Extract the [x, y] coordinate from the center of the cell holding the provided text.  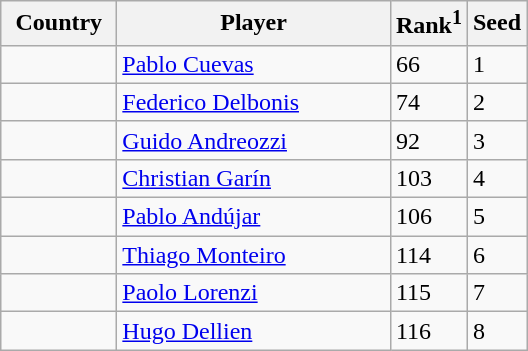
Guido Andreozzi [254, 140]
Pablo Cuevas [254, 64]
5 [496, 217]
6 [496, 255]
103 [428, 178]
115 [428, 293]
Rank1 [428, 24]
3 [496, 140]
4 [496, 178]
7 [496, 293]
Hugo Dellien [254, 331]
Thiago Monteiro [254, 255]
Christian Garín [254, 178]
2 [496, 102]
Seed [496, 24]
Federico Delbonis [254, 102]
1 [496, 64]
114 [428, 255]
116 [428, 331]
Paolo Lorenzi [254, 293]
Pablo Andújar [254, 217]
66 [428, 64]
Country [59, 24]
92 [428, 140]
8 [496, 331]
Player [254, 24]
74 [428, 102]
106 [428, 217]
